Pinpoint the cell where the given text exists, returning its [X, Y] midpoint coordinate. 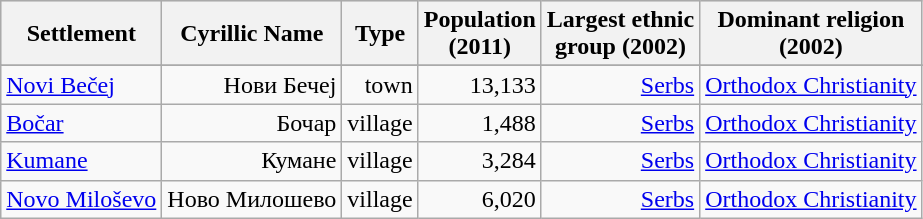
Нови Бечеј [252, 85]
Population(2011) [480, 34]
Ново Милошево [252, 199]
3,284 [480, 161]
Kumane [82, 161]
Largest ethnicgroup (2002) [620, 34]
Novi Bečej [82, 85]
Settlement [82, 34]
6,020 [480, 199]
town [380, 85]
Бочар [252, 123]
Novo Miloševo [82, 199]
Type [380, 34]
Cyrillic Name [252, 34]
1,488 [480, 123]
Кумане [252, 161]
13,133 [480, 85]
Bočar [82, 123]
Dominant religion(2002) [811, 34]
